For the text-containing cell, return its midpoint in [x, y] coordinate format. 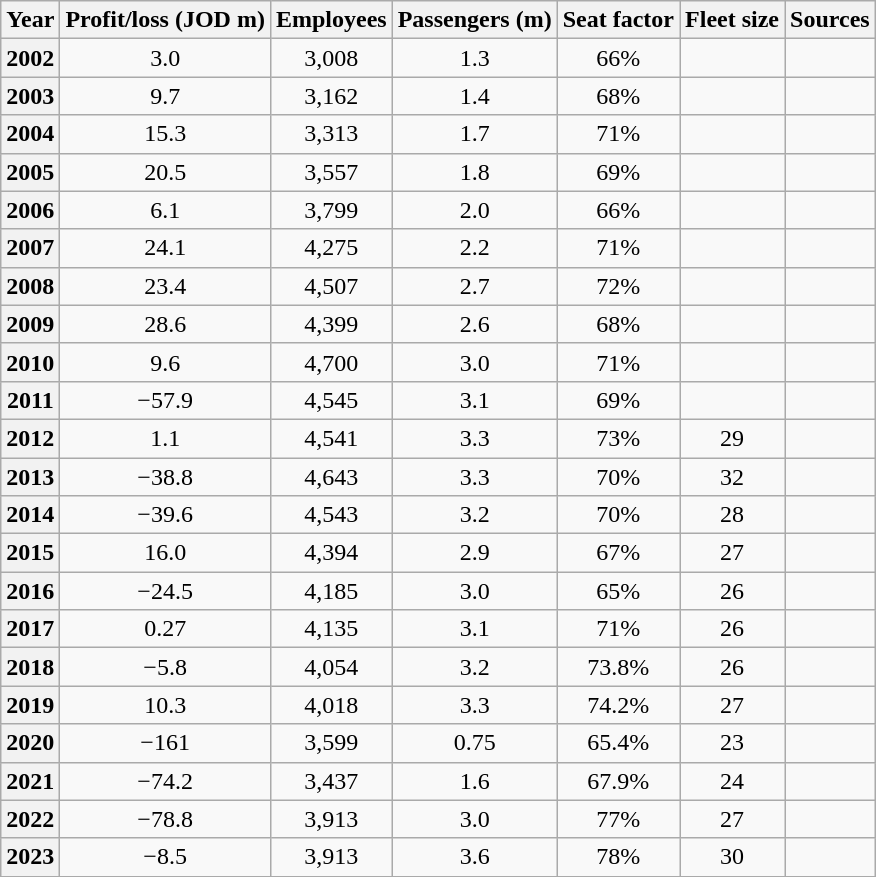
16.0 [166, 553]
2017 [30, 629]
2009 [30, 324]
2016 [30, 591]
73% [618, 438]
Year [30, 20]
2004 [30, 134]
1.7 [474, 134]
3,437 [331, 781]
2.7 [474, 286]
15.3 [166, 134]
3,008 [331, 58]
2007 [30, 248]
28 [732, 515]
4,399 [331, 324]
2008 [30, 286]
1.6 [474, 781]
2015 [30, 553]
30 [732, 857]
−161 [166, 743]
20.5 [166, 172]
65.4% [618, 743]
Passengers (m) [474, 20]
2023 [30, 857]
Profit/loss (JOD m) [166, 20]
73.8% [618, 667]
67% [618, 553]
28.6 [166, 324]
2003 [30, 96]
−74.2 [166, 781]
2.2 [474, 248]
9.7 [166, 96]
67.9% [618, 781]
2022 [30, 819]
Sources [830, 20]
2010 [30, 362]
0.75 [474, 743]
32 [732, 477]
2.0 [474, 210]
2020 [30, 743]
3,599 [331, 743]
9.6 [166, 362]
1.3 [474, 58]
4,018 [331, 705]
−8.5 [166, 857]
4,541 [331, 438]
−5.8 [166, 667]
24 [732, 781]
2.6 [474, 324]
−39.6 [166, 515]
4,700 [331, 362]
3,313 [331, 134]
6.1 [166, 210]
2018 [30, 667]
2011 [30, 400]
0.27 [166, 629]
2019 [30, 705]
29 [732, 438]
4,185 [331, 591]
2012 [30, 438]
4,394 [331, 553]
4,054 [331, 667]
−57.9 [166, 400]
4,543 [331, 515]
4,135 [331, 629]
2002 [30, 58]
2.9 [474, 553]
74.2% [618, 705]
77% [618, 819]
4,275 [331, 248]
10.3 [166, 705]
65% [618, 591]
−38.8 [166, 477]
23 [732, 743]
2014 [30, 515]
3,557 [331, 172]
2005 [30, 172]
78% [618, 857]
2006 [30, 210]
Seat factor [618, 20]
1.4 [474, 96]
24.1 [166, 248]
4,545 [331, 400]
3.6 [474, 857]
Employees [331, 20]
−78.8 [166, 819]
72% [618, 286]
−24.5 [166, 591]
Fleet size [732, 20]
3,162 [331, 96]
4,507 [331, 286]
3,799 [331, 210]
1.1 [166, 438]
4,643 [331, 477]
1.8 [474, 172]
2013 [30, 477]
23.4 [166, 286]
2021 [30, 781]
